Search for the cell housing the specified text and yield its [X, Y] center coordinate. 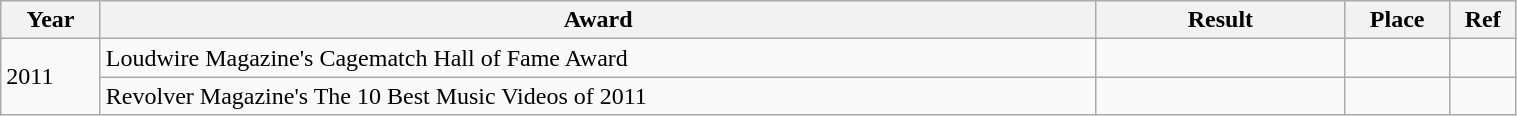
Award [598, 20]
Revolver Magazine's The 10 Best Music Videos of 2011 [598, 96]
Year [51, 20]
Loudwire Magazine's Cagematch Hall of Fame Award [598, 58]
Result [1220, 20]
2011 [51, 77]
Place [1398, 20]
Ref [1482, 20]
